Search for the cell housing the specified text and yield its (X, Y) center coordinate. 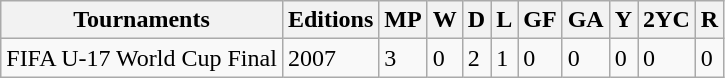
2 (476, 58)
FIFA U-17 World Cup Final (142, 58)
R (709, 20)
GA (586, 20)
Y (623, 20)
W (444, 20)
GF (540, 20)
3 (403, 58)
Tournaments (142, 20)
L (504, 20)
D (476, 20)
2007 (330, 58)
MP (403, 20)
1 (504, 58)
2YC (667, 20)
Editions (330, 20)
